Find where the given text appears and provide that cell's center as (x, y) coordinate. 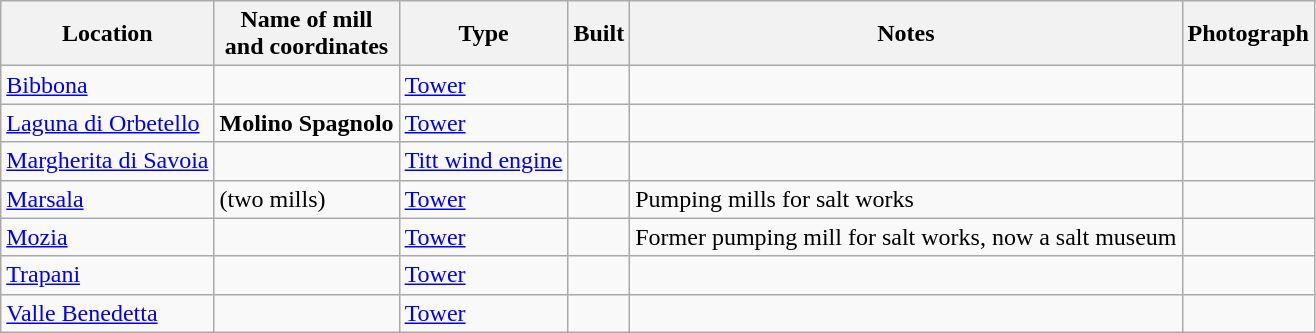
Titt wind engine (484, 161)
Bibbona (108, 85)
Valle Benedetta (108, 313)
Built (599, 34)
Former pumping mill for salt works, now a salt museum (906, 237)
Photograph (1248, 34)
Notes (906, 34)
Location (108, 34)
Name of milland coordinates (306, 34)
Molino Spagnolo (306, 123)
Laguna di Orbetello (108, 123)
Margherita di Savoia (108, 161)
(two mills) (306, 199)
Pumping mills for salt works (906, 199)
Trapani (108, 275)
Marsala (108, 199)
Mozia (108, 237)
Type (484, 34)
